Provide the [X, Y] coordinate of the cell's center where the given text is located.  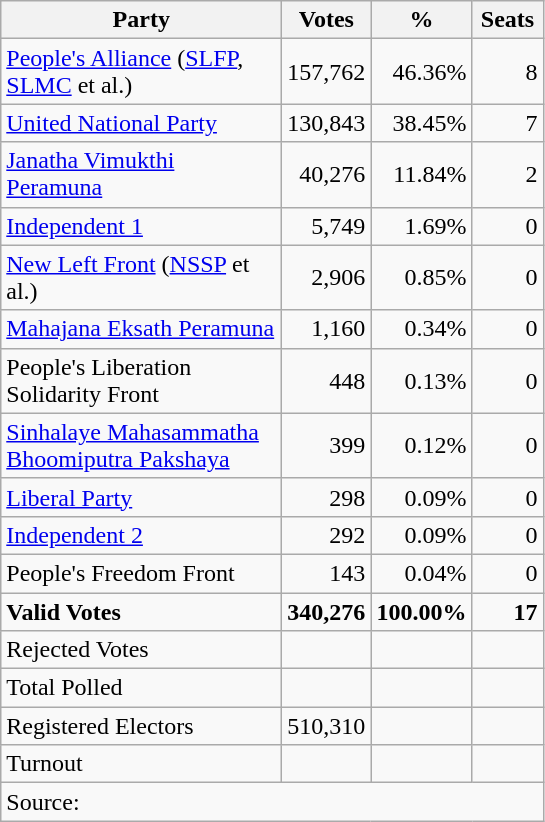
40,276 [326, 174]
United National Party [142, 123]
17 [508, 611]
Party [142, 20]
130,843 [326, 123]
143 [326, 573]
% [422, 20]
7 [508, 123]
Rejected Votes [142, 650]
Independent 1 [142, 226]
399 [326, 446]
Registered Electors [142, 726]
Valid Votes [142, 611]
1,160 [326, 329]
1.69% [422, 226]
Seats [508, 20]
510,310 [326, 726]
0.34% [422, 329]
New Left Front (NSSP et al.) [142, 278]
46.36% [422, 72]
Janatha Vimukthi Peramuna [142, 174]
0.85% [422, 278]
100.00% [422, 611]
Sinhalaye Mahasammatha Bhoomiputra Pakshaya [142, 446]
Source: [272, 802]
292 [326, 535]
11.84% [422, 174]
People's Freedom Front [142, 573]
448 [326, 380]
People's Liberation Solidarity Front [142, 380]
Votes [326, 20]
2,906 [326, 278]
Turnout [142, 764]
Mahajana Eksath Peramuna [142, 329]
5,749 [326, 226]
38.45% [422, 123]
Total Polled [142, 688]
Liberal Party [142, 497]
340,276 [326, 611]
157,762 [326, 72]
2 [508, 174]
0.12% [422, 446]
298 [326, 497]
Independent 2 [142, 535]
People's Alliance (SLFP, SLMC et al.) [142, 72]
0.13% [422, 380]
0.04% [422, 573]
8 [508, 72]
